Locate the cell with the specified text and output its (x, y) center coordinate. 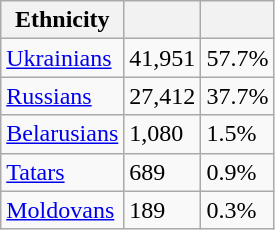
1,080 (162, 134)
689 (162, 172)
1.5% (238, 134)
0.3% (238, 210)
37.7% (238, 96)
0.9% (238, 172)
189 (162, 210)
Tatars (62, 172)
Ukrainians (62, 58)
Belarusians (62, 134)
Ethnicity (62, 20)
Moldovans (62, 210)
41,951 (162, 58)
27,412 (162, 96)
57.7% (238, 58)
Russians (62, 96)
